Find where the given text appears and provide that cell's center as [X, Y] coordinate. 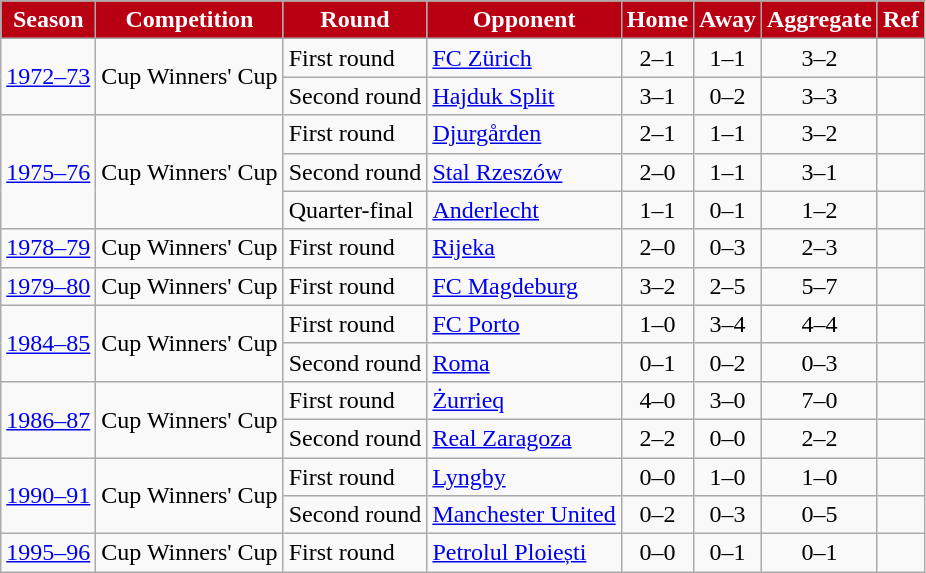
2–3 [820, 248]
Petrolul Ploiești [524, 553]
Lyngby [524, 477]
0–5 [820, 515]
1978–79 [48, 248]
Quarter-final [355, 210]
7–0 [820, 400]
1986–87 [48, 419]
Żurrieq [524, 400]
1984–85 [48, 343]
1–2 [820, 210]
1979–80 [48, 286]
1975–76 [48, 172]
Ref [900, 20]
2–5 [728, 286]
Competition [190, 20]
Opponent [524, 20]
Stal Rzeszów [524, 172]
FC Magdeburg [524, 286]
3–0 [728, 400]
Hajduk Split [524, 96]
Aggregate [820, 20]
Away [728, 20]
1995–96 [48, 553]
Djurgården [524, 134]
3–4 [728, 324]
Round [355, 20]
Real Zaragoza [524, 438]
5–7 [820, 286]
3–3 [820, 96]
Anderlecht [524, 210]
Rijeka [524, 248]
Manchester United [524, 515]
Roma [524, 362]
1990–91 [48, 496]
4–0 [657, 400]
Season [48, 20]
Home [657, 20]
FC Zürich [524, 58]
1972–73 [48, 77]
FC Porto [524, 324]
4–4 [820, 324]
